From the cell containing the given text, extract its center point as [X, Y] coordinate. 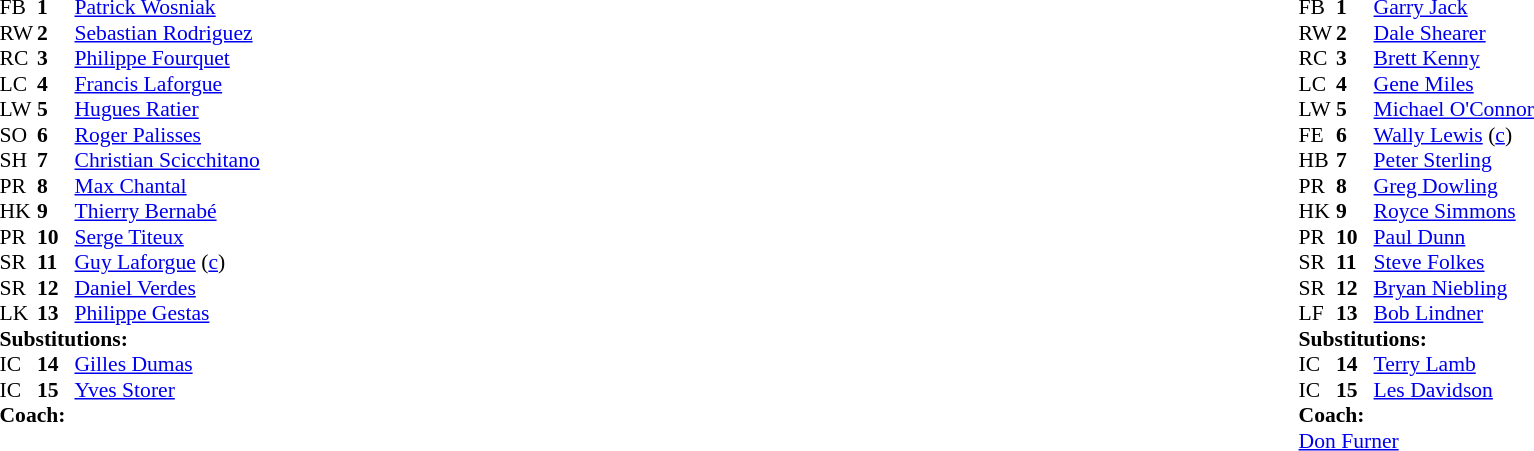
Gilles Dumas [166, 365]
Gene Miles [1454, 84]
Daniel Verdes [166, 288]
Francis Laforgue [166, 84]
Guy Laforgue (c) [166, 263]
Max Chantal [166, 186]
Roger Palisses [166, 135]
Hugues Ratier [166, 109]
Steve Folkes [1454, 263]
Paul Dunn [1454, 237]
Philippe Fourquet [166, 59]
Bob Lindner [1454, 313]
SH [19, 161]
Christian Scicchitano [166, 161]
HB [1318, 161]
LK [19, 313]
Greg Dowling [1454, 186]
Les Davidson [1454, 390]
Brett Kenny [1454, 59]
Thierry Bernabé [166, 211]
Sebastian Rodriguez [166, 33]
FE [1318, 135]
Yves Storer [166, 390]
Dale Shearer [1454, 33]
Serge Titeux [166, 237]
Michael O'Connor [1454, 109]
Bryan Niebling [1454, 288]
LF [1318, 313]
Peter Sterling [1454, 161]
Wally Lewis (c) [1454, 135]
Philippe Gestas [166, 313]
Royce Simmons [1454, 211]
Terry Lamb [1454, 365]
SO [19, 135]
